Capture the cell that displays the provided text and extract its [X, Y] central coordinate. 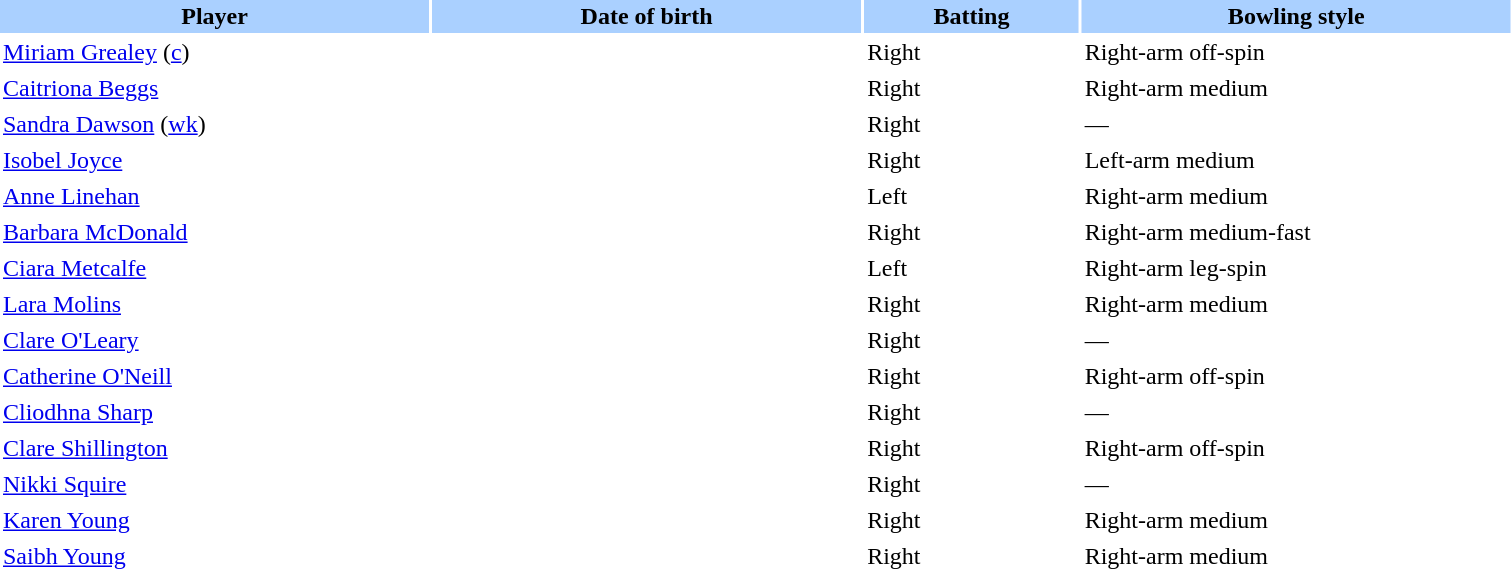
Player [214, 16]
Ciara Metcalfe [214, 268]
Karen Young [214, 520]
Left-arm medium [1296, 160]
Clare O'Leary [214, 340]
Anne Linehan [214, 196]
Nikki Squire [214, 484]
Lara Molins [214, 304]
Right-arm leg-spin [1296, 268]
Bowling style [1296, 16]
Right-arm medium-fast [1296, 232]
Clare Shillington [214, 448]
Batting [972, 16]
Miriam Grealey (c) [214, 52]
Caitriona Beggs [214, 88]
Date of birth [646, 16]
Barbara McDonald [214, 232]
Sandra Dawson (wk) [214, 124]
Isobel Joyce [214, 160]
Cliodhna Sharp [214, 412]
Catherine O'Neill [214, 376]
